Extract the (x, y) coordinate from the center of the cell holding the provided text.  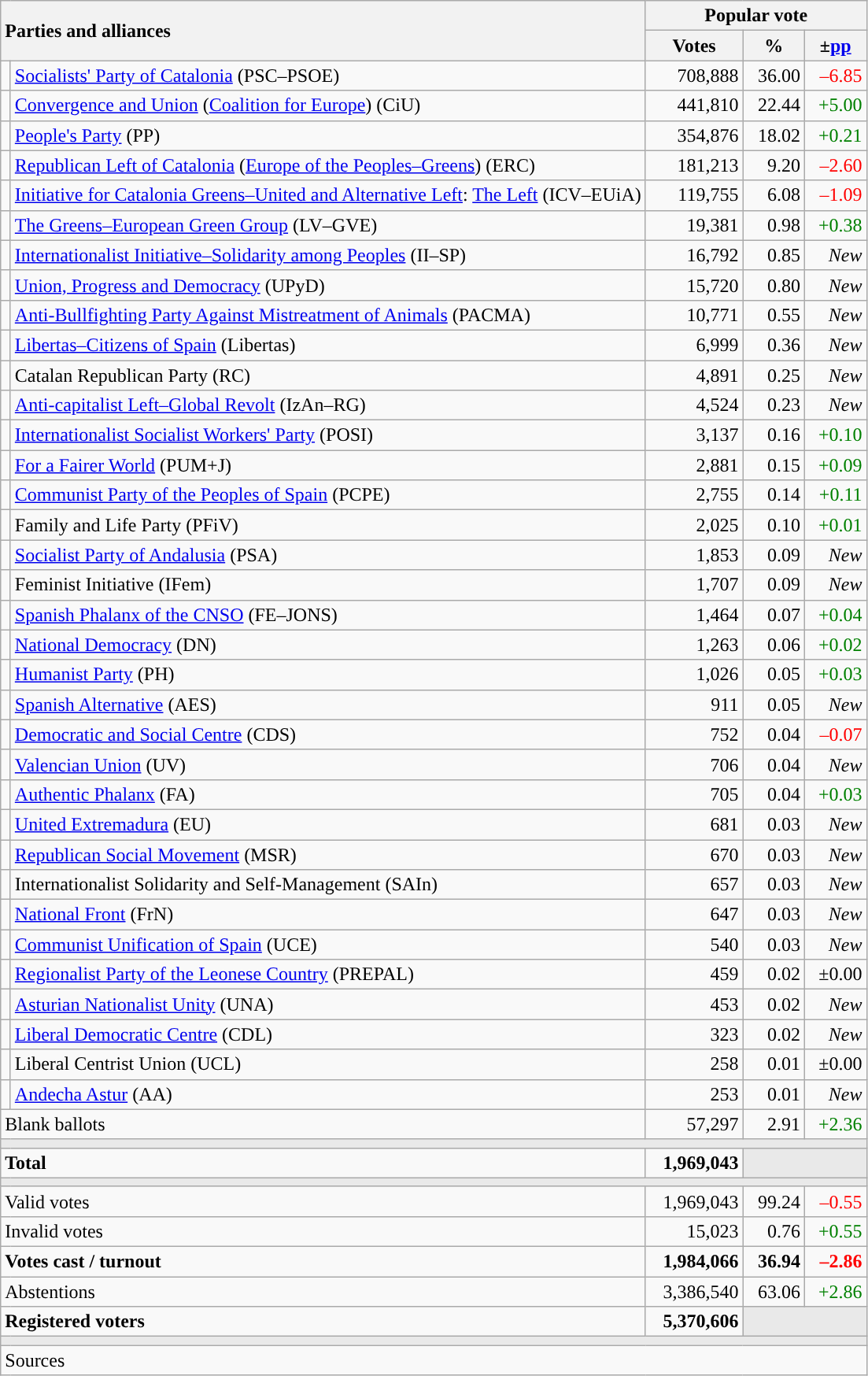
6.08 (774, 195)
1,026 (694, 675)
Valencian Union (UV) (327, 764)
705 (694, 794)
Spanish Alternative (AES) (327, 705)
–1.09 (836, 195)
16,792 (694, 255)
706 (694, 764)
Republican Left of Catalonia (Europe of the Peoples–Greens) (ERC) (327, 165)
657 (694, 885)
Abstentions (323, 1292)
19,381 (694, 225)
Convergence and Union (Coalition for Europe) (CiU) (327, 105)
Socialists' Party of Catalonia (PSC–PSOE) (327, 76)
+0.10 (836, 435)
Internationalist Socialist Workers' Party (POSI) (327, 435)
2,881 (694, 465)
0.36 (774, 345)
National Front (FrN) (327, 915)
Libertas–Citizens of Spain (Libertas) (327, 345)
Socialist Party of Andalusia (PSA) (327, 555)
1,853 (694, 555)
63.06 (774, 1292)
+5.00 (836, 105)
6,999 (694, 345)
Asturian Nationalist Unity (UNA) (327, 1004)
181,213 (694, 165)
+0.21 (836, 135)
Anti-Bullfighting Party Against Mistreatment of Animals (PACMA) (327, 315)
Regionalist Party of the Leonese Country (PREPAL) (327, 975)
Union, Progress and Democracy (UPyD) (327, 285)
For a Fairer World (PUM+J) (327, 465)
Communist Unification of Spain (UCE) (327, 945)
Humanist Party (PH) (327, 675)
Sources (434, 1360)
258 (694, 1064)
253 (694, 1094)
1,984,066 (694, 1261)
10,771 (694, 315)
0.06 (774, 645)
2.91 (774, 1124)
Spanish Phalanx of the CNSO (FE–JONS) (327, 615)
–0.07 (836, 734)
0.23 (774, 405)
+0.09 (836, 465)
0.10 (774, 525)
Republican Social Movement (MSR) (327, 854)
Blank ballots (323, 1124)
1,263 (694, 645)
0.16 (774, 435)
453 (694, 1004)
+0.11 (836, 495)
1,464 (694, 615)
15,023 (694, 1231)
0.25 (774, 375)
United Extremadura (EU) (327, 824)
Parties and alliances (323, 31)
Valid votes (323, 1201)
0.14 (774, 495)
% (774, 46)
+0.38 (836, 225)
36.94 (774, 1261)
459 (694, 975)
3,386,540 (694, 1292)
752 (694, 734)
647 (694, 915)
Invalid votes (323, 1231)
Initiative for Catalonia Greens–United and Alternative Left: The Left (ICV–EUiA) (327, 195)
The Greens–European Green Group (LV–GVE) (327, 225)
99.24 (774, 1201)
Anti-capitalist Left–Global Revolt (IzAn–RG) (327, 405)
Registered voters (323, 1322)
323 (694, 1034)
5,370,606 (694, 1322)
Liberal Centrist Union (UCL) (327, 1064)
Internationalist Solidarity and Self-Management (SAIn) (327, 885)
681 (694, 824)
0.80 (774, 285)
9.20 (774, 165)
+0.01 (836, 525)
708,888 (694, 76)
18.02 (774, 135)
+0.55 (836, 1231)
–2.86 (836, 1261)
People's Party (PP) (327, 135)
441,810 (694, 105)
±pp (836, 46)
4,891 (694, 375)
36.00 (774, 76)
Family and Life Party (PFiV) (327, 525)
+2.86 (836, 1292)
Feminist Initiative (IFem) (327, 585)
+0.02 (836, 645)
540 (694, 945)
57,297 (694, 1124)
–6.85 (836, 76)
Votes (694, 46)
Democratic and Social Centre (CDS) (327, 734)
0.55 (774, 315)
354,876 (694, 135)
National Democracy (DN) (327, 645)
2,025 (694, 525)
0.07 (774, 615)
0.76 (774, 1231)
15,720 (694, 285)
Popular vote (755, 16)
Internationalist Initiative–Solidarity among Peoples (II–SP) (327, 255)
+2.36 (836, 1124)
+0.04 (836, 615)
Andecha Astur (AA) (327, 1094)
Liberal Democratic Centre (CDL) (327, 1034)
3,137 (694, 435)
0.98 (774, 225)
0.85 (774, 255)
Votes cast / turnout (323, 1261)
22.44 (774, 105)
1,707 (694, 585)
911 (694, 705)
670 (694, 854)
2,755 (694, 495)
4,524 (694, 405)
Communist Party of the Peoples of Spain (PCPE) (327, 495)
0.15 (774, 465)
Total (323, 1163)
119,755 (694, 195)
–0.55 (836, 1201)
Catalan Republican Party (RC) (327, 375)
–2.60 (836, 165)
Authentic Phalanx (FA) (327, 794)
